Return the (X, Y) coordinate for the center point of the cell that contains the specified text.  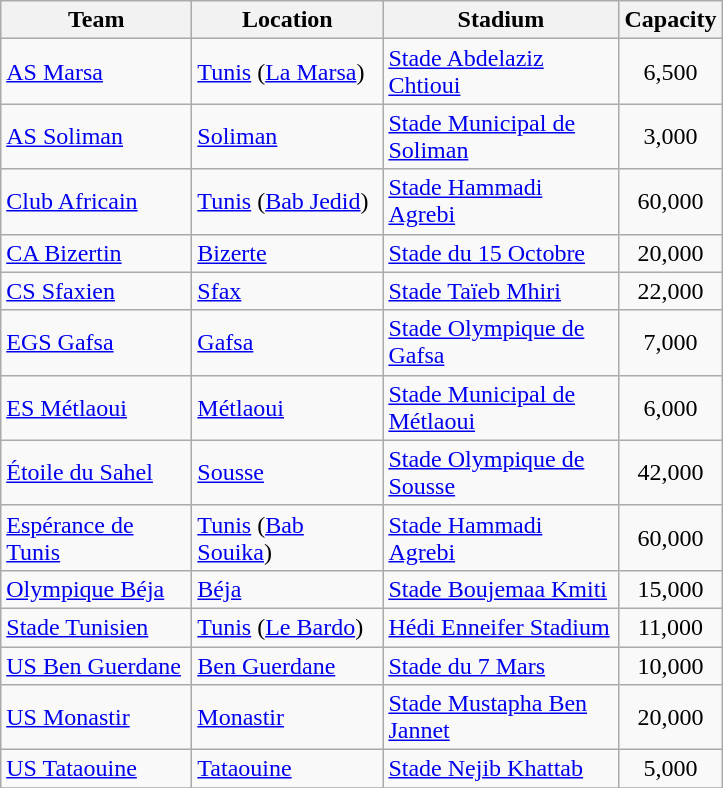
Monastir (288, 718)
AS Marsa (96, 72)
Gafsa (288, 342)
6,500 (670, 72)
Tunis (Le Bardo) (288, 627)
Bizerte (288, 253)
Olympique Béja (96, 589)
3,000 (670, 136)
Stadium (501, 20)
Espérance de Tunis (96, 538)
Stade Boujemaa Kmiti (501, 589)
Stade Mustapha Ben Jannet (501, 718)
15,000 (670, 589)
Capacity (670, 20)
Stade Municipal de Soliman (501, 136)
10,000 (670, 665)
Stade du 15 Octobre (501, 253)
6,000 (670, 408)
Tataouine (288, 769)
US Ben Guerdane (96, 665)
Tunis (Bab Jedid) (288, 202)
Stade Olympique de Sousse (501, 472)
Club Africain (96, 202)
AS Soliman (96, 136)
Stade Olympique de Gafsa (501, 342)
Stade Municipal de Métlaoui (501, 408)
EGS Gafsa (96, 342)
Location (288, 20)
Stade Nejib Khattab (501, 769)
5,000 (670, 769)
Sousse (288, 472)
Stade du 7 Mars (501, 665)
Soliman (288, 136)
CA Bizertin (96, 253)
Tunis (Bab Souika) (288, 538)
ES Métlaoui (96, 408)
US Monastir (96, 718)
Stade Abdelaziz Chtioui (501, 72)
Hédi Enneifer Stadium (501, 627)
Béja (288, 589)
CS Sfaxien (96, 291)
Tunis (La Marsa) (288, 72)
Métlaoui (288, 408)
Ben Guerdane (288, 665)
7,000 (670, 342)
US Tataouine (96, 769)
Team (96, 20)
Étoile du Sahel (96, 472)
Stade Tunisien (96, 627)
Stade Taïeb Mhiri (501, 291)
Sfax (288, 291)
42,000 (670, 472)
11,000 (670, 627)
22,000 (670, 291)
